Extract the (x, y) coordinate from the center of the cell holding the provided text.  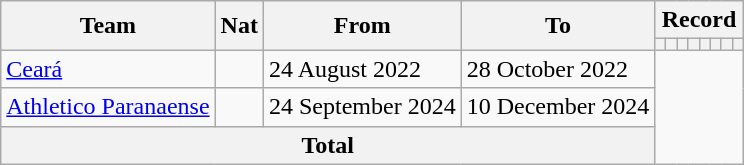
From (362, 26)
Total (328, 145)
Record (699, 20)
Team (108, 26)
28 October 2022 (558, 69)
24 August 2022 (362, 69)
Ceará (108, 69)
10 December 2024 (558, 107)
Athletico Paranaense (108, 107)
Nat (239, 26)
To (558, 26)
24 September 2024 (362, 107)
